Output the (X, Y) coordinate of the center of the cell containing the given text.  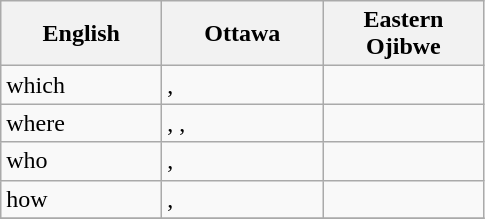
where (82, 123)
how (82, 199)
which (82, 85)
who (82, 161)
Ottawa (242, 34)
, , (242, 123)
English (82, 34)
Eastern Ojibwe (404, 34)
